Return the [X, Y] coordinate for the center point of the cell that contains the specified text.  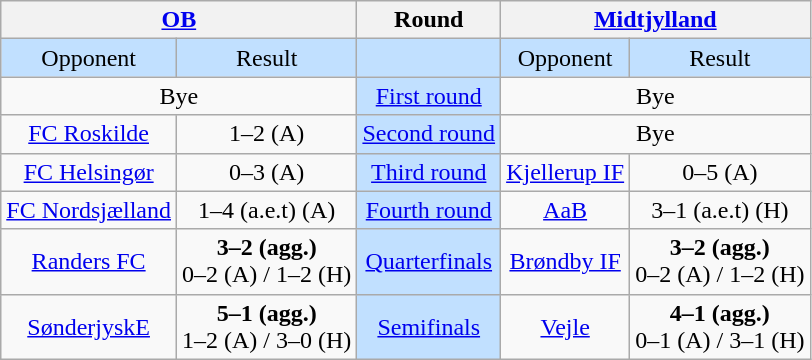
AaB [566, 210]
3–1 (a.e.t) (H) [720, 210]
Second round [429, 134]
FC Helsingør [89, 172]
0–3 (A) [267, 172]
OB [179, 20]
First round [429, 96]
Kjellerup IF [566, 172]
1–2 (A) [267, 134]
Brøndby IF [566, 262]
SønderjyskE [89, 326]
FC Nordsjælland [89, 210]
1–4 (a.e.t) (A) [267, 210]
Fourth round [429, 210]
Semifinals [429, 326]
5–1 (agg.)1–2 (A) / 3–0 (H) [267, 326]
Third round [429, 172]
Quarterfinals [429, 262]
Midtjylland [656, 20]
4–1 (agg.)0–1 (A) / 3–1 (H) [720, 326]
0–5 (A) [720, 172]
Vejle [566, 326]
Round [429, 20]
FC Roskilde [89, 134]
Randers FC [89, 262]
